Determine the (x, y) coordinate at the center of the cell enclosing the given text.  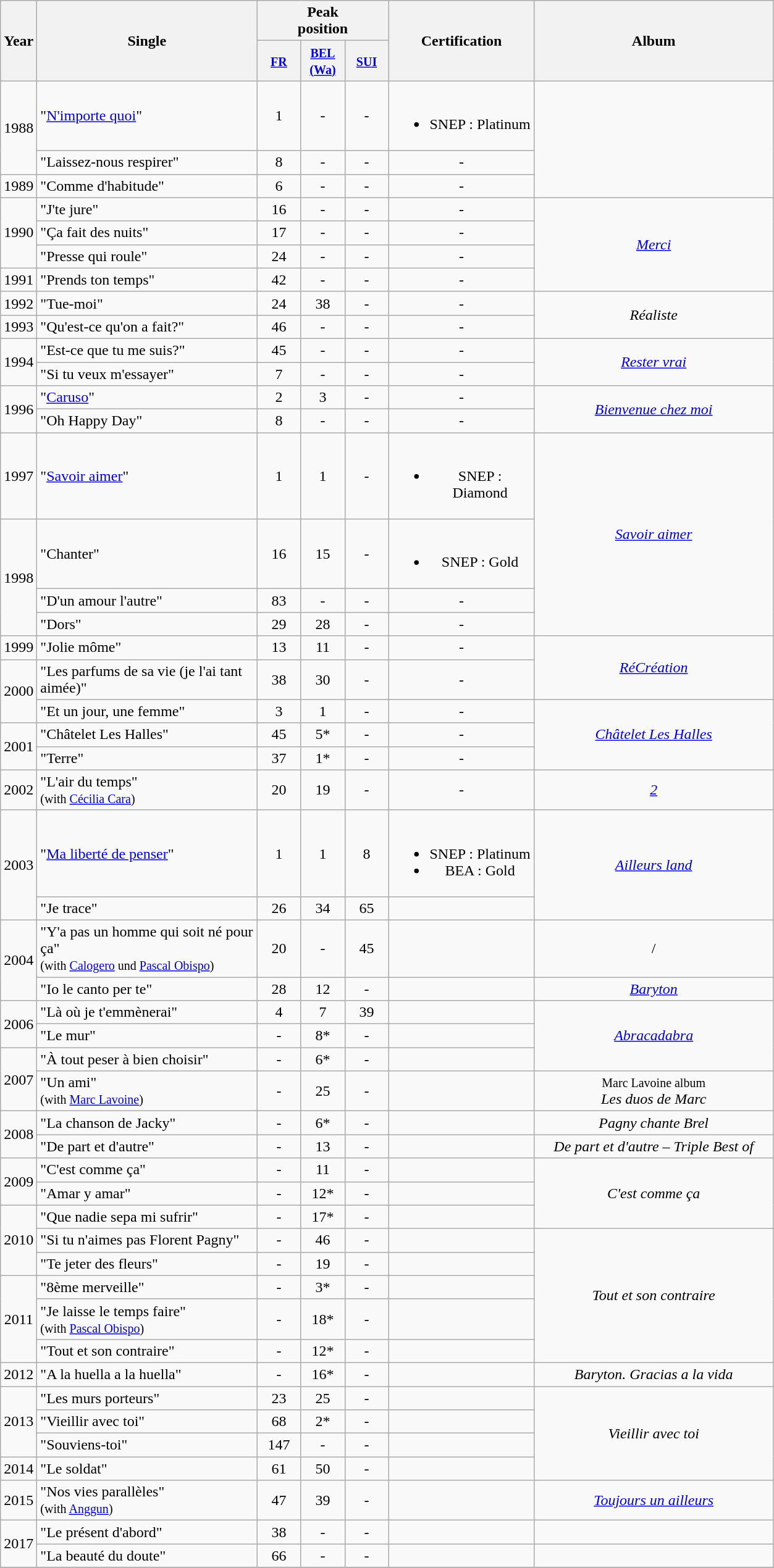
2007 (19, 1079)
3* (322, 1287)
Bienvenue chez moi (654, 409)
"Là où je t'emmènerai" (147, 1012)
"Si tu veux m'essayer" (147, 373)
RéCréation (654, 668)
17* (322, 1217)
1991 (19, 280)
Rester vrai (654, 362)
"A la huella a la huella" (147, 1374)
"Savoir aimer" (147, 476)
2004 (19, 960)
Certification (461, 41)
SNEP : Platinum (461, 116)
"Te jeter des fleurs" (147, 1264)
1988 (19, 127)
Tout et son contraire (654, 1295)
1994 (19, 362)
2008 (19, 1135)
2003 (19, 865)
147 (279, 1445)
2001 (19, 746)
23 (279, 1398)
"Le présent d'abord" (147, 1532)
"Le mur" (147, 1036)
"Je laisse le temps faire" (with Pascal Obispo) (147, 1319)
Pagny chante Brel (654, 1123)
42 (279, 280)
2000 (19, 691)
4 (279, 1012)
2013 (19, 1422)
37 (279, 758)
1997 (19, 476)
"Vieillir avec toi" (147, 1422)
"8ème merveille" (147, 1287)
2002 (19, 790)
"Est-ce que tu me suis?" (147, 350)
17 (279, 233)
"Comme d'habitude" (147, 186)
"Qu'est-ce qu'on a fait?" (147, 327)
47 (279, 1500)
1993 (19, 327)
"Ma liberté de penser" (147, 853)
26 (279, 908)
Réaliste (654, 315)
8* (322, 1036)
"L'air du temps" (with Cécilia Cara) (147, 790)
2014 (19, 1469)
Baryton. Gracias a la vida (654, 1374)
"Que nadie sepa mi sufrir" (147, 1217)
"Prends ton temps" (147, 280)
/ (654, 948)
15 (322, 554)
"Châtelet Les Halles" (147, 735)
"Tout et son contraire" (147, 1351)
"N'importe quoi" (147, 116)
"Chanter" (147, 554)
2012 (19, 1374)
2015 (19, 1500)
1999 (19, 648)
"Ça fait des nuits" (147, 233)
83 (279, 601)
"Et un jour, une femme" (147, 711)
29 (279, 624)
"À tout peser à bien choisir" (147, 1059)
SNEP : Gold (461, 554)
"D'un amour l'autre" (147, 601)
"De part et d'autre" (147, 1146)
18* (322, 1319)
30 (322, 679)
"Dors" (147, 624)
2011 (19, 1319)
Album (654, 41)
2017 (19, 1544)
Merci (654, 244)
Châtelet Les Halles (654, 735)
68 (279, 1422)
Baryton (654, 988)
2* (322, 1422)
Year (19, 41)
"Le soldat" (147, 1469)
"Caruso" (147, 398)
"Souviens-toi" (147, 1445)
1989 (19, 186)
1998 (19, 578)
1990 (19, 233)
"Nos vies parallèles"(with Anggun) (147, 1500)
Peak position (322, 21)
"Jolie môme" (147, 648)
BEL (Wa) (322, 60)
61 (279, 1469)
"Tue-moi" (147, 303)
SNEP : Diamond (461, 476)
66 (279, 1556)
16* (322, 1374)
1* (322, 758)
"Les parfums de sa vie (je l'ai tant aimée)" (147, 679)
6 (279, 186)
Ailleurs land (654, 865)
FR (279, 60)
"Y'a pas un homme qui soit né pour ça" (with Calogero und Pascal Obispo) (147, 948)
2006 (19, 1024)
Marc Lavoine albumLes duos de Marc (654, 1091)
De part et d'autre – Triple Best of (654, 1146)
Abracadabra (654, 1036)
Single (147, 41)
"Amar y amar" (147, 1193)
"Presse qui roule" (147, 256)
Toujours un ailleurs (654, 1500)
34 (322, 908)
"Un ami" (with Marc Lavoine) (147, 1091)
"Laissez-nous respirer" (147, 162)
50 (322, 1469)
SNEP : PlatinumBEA : Gold (461, 853)
"Terre" (147, 758)
"Io le canto per te" (147, 988)
1992 (19, 303)
SUI (367, 60)
C'est comme ça (654, 1193)
2010 (19, 1240)
1996 (19, 409)
"La chanson de Jacky" (147, 1123)
Savoir aimer (654, 535)
"J'te jure" (147, 209)
"La beauté du doute" (147, 1556)
12 (322, 988)
Vieillir avec toi (654, 1433)
65 (367, 908)
5* (322, 735)
"C'est comme ça" (147, 1170)
2009 (19, 1182)
"Les murs porteurs" (147, 1398)
"Je trace" (147, 908)
"Oh Happy Day" (147, 421)
"Si tu n'aimes pas Florent Pagny" (147, 1240)
